Determine the [x, y] coordinate at the center of the cell enclosing the given text.  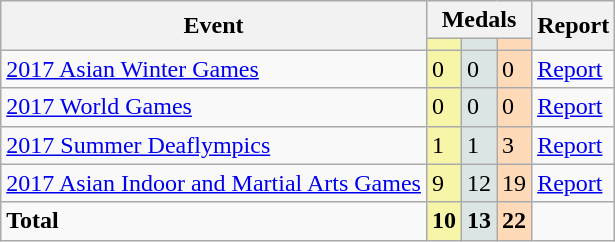
2017 World Games [214, 107]
2017 Summer Deaflympics [214, 145]
9 [444, 183]
22 [514, 221]
10 [444, 221]
Total [214, 221]
Event [214, 26]
13 [478, 221]
3 [514, 145]
12 [478, 183]
Medals [478, 20]
2017 Asian Indoor and Martial Arts Games [214, 183]
2017 Asian Winter Games [214, 69]
19 [514, 183]
